Capture the cell that displays the provided text and extract its (X, Y) central coordinate. 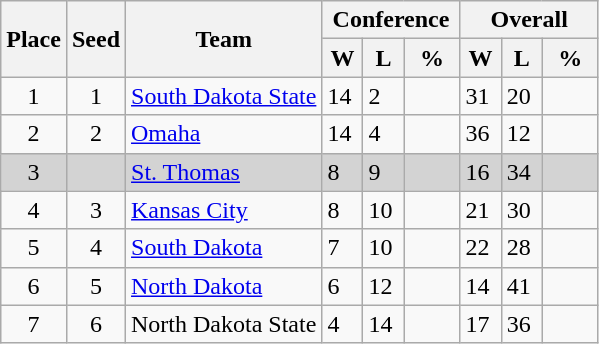
Seed (96, 39)
North Dakota (224, 286)
Kansas City (224, 210)
Conference (391, 20)
30 (522, 210)
Omaha (224, 134)
16 (480, 172)
St. Thomas (224, 172)
41 (522, 286)
21 (480, 210)
17 (480, 324)
Place (34, 39)
Overall (529, 20)
Team (224, 39)
31 (480, 96)
22 (480, 248)
North Dakota State (224, 324)
34 (522, 172)
20 (522, 96)
9 (384, 172)
28 (522, 248)
South Dakota State (224, 96)
South Dakota (224, 248)
